Output the (x, y) coordinate of the center of the cell containing the given text.  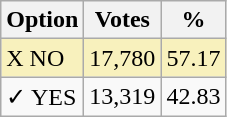
✓ YES (42, 97)
% (194, 20)
17,780 (122, 58)
13,319 (122, 97)
X NO (42, 58)
Votes (122, 20)
57.17 (194, 58)
42.83 (194, 97)
Option (42, 20)
